Capture the cell that displays the provided text and extract its (x, y) central coordinate. 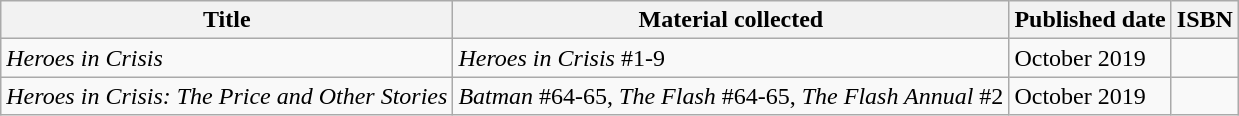
Published date (1090, 20)
Heroes in Crisis #1-9 (731, 58)
Title (227, 20)
Heroes in Crisis (227, 58)
Batman #64-65, The Flash #64-65, The Flash Annual #2 (731, 96)
ISBN (1204, 20)
Heroes in Crisis: The Price and Other Stories (227, 96)
Material collected (731, 20)
